Identify which cell holds the provided text, then report its [X, Y] central coordinate. 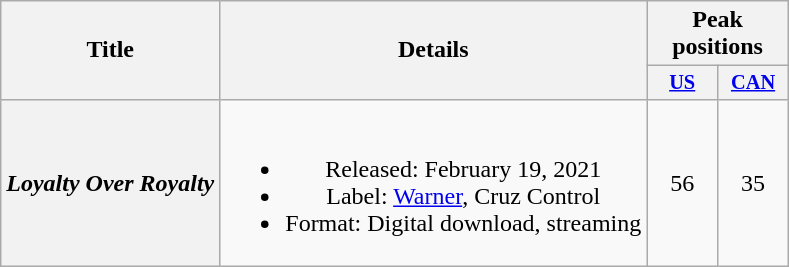
Details [434, 50]
Title [110, 50]
56 [682, 182]
35 [754, 182]
Loyalty Over Royalty [110, 182]
CAN [754, 83]
Released: February 19, 2021Label: Warner, Cruz ControlFormat: Digital download, streaming [434, 182]
Peak positions [718, 34]
US [682, 83]
